Return [x, y] of the center of cell containing provided text 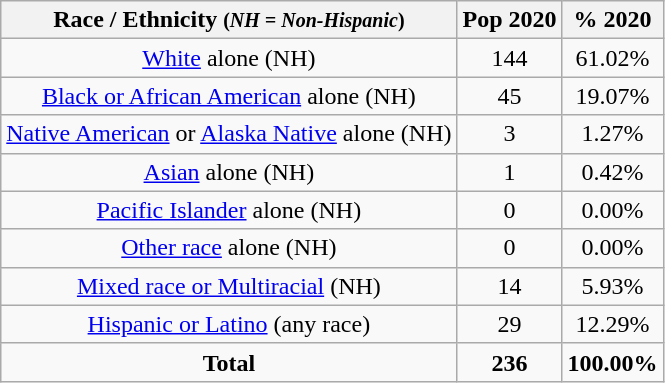
61.02% [612, 58]
1 [510, 172]
Total [229, 362]
Black or African American alone (NH) [229, 96]
45 [510, 96]
Hispanic or Latino (any race) [229, 324]
Native American or Alaska Native alone (NH) [229, 134]
100.00% [612, 362]
Other race alone (NH) [229, 248]
236 [510, 362]
29 [510, 324]
Asian alone (NH) [229, 172]
1.27% [612, 134]
5.93% [612, 286]
12.29% [612, 324]
% 2020 [612, 20]
0.42% [612, 172]
144 [510, 58]
Race / Ethnicity (NH = Non-Hispanic) [229, 20]
Mixed race or Multiracial (NH) [229, 286]
Pacific Islander alone (NH) [229, 210]
Pop 2020 [510, 20]
White alone (NH) [229, 58]
14 [510, 286]
3 [510, 134]
19.07% [612, 96]
